From the cell containing the given text, extract its center point as [X, Y] coordinate. 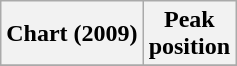
Chart (2009) [72, 34]
Peakposition [189, 34]
